For the text-containing cell, return its midpoint in (X, Y) coordinate format. 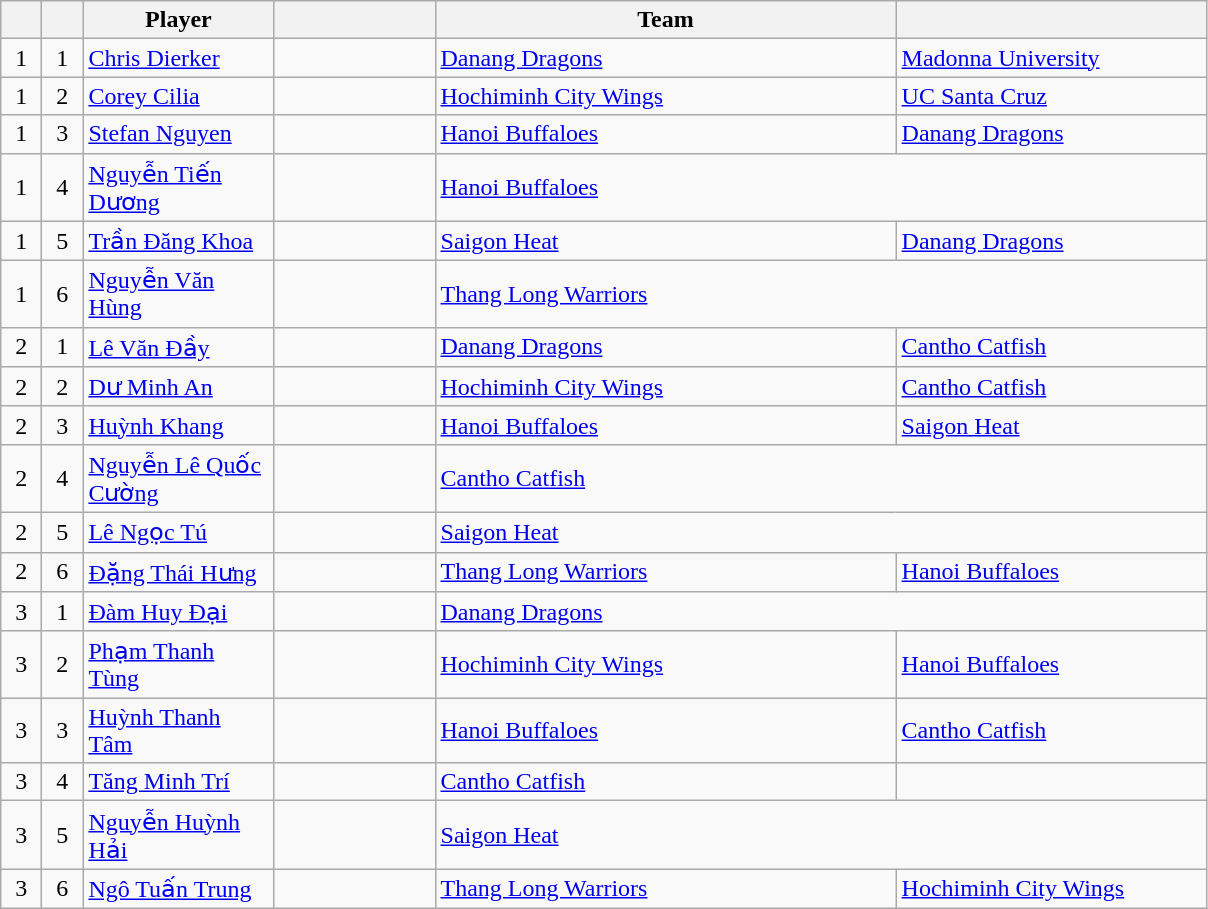
Corey Cilia (178, 96)
Team (666, 20)
Huỳnh Thanh Tâm (178, 730)
Nguyễn Tiến Dương (178, 187)
Trần Đăng Khoa (178, 241)
Madonna University (1052, 58)
Tăng Minh Trí (178, 782)
Nguyễn Lê Quốc Cường (178, 478)
Lê Văn Đầy (178, 347)
Stefan Nguyen (178, 134)
Chris Dierker (178, 58)
Nguyễn Văn Hùng (178, 294)
Player (178, 20)
Lê Ngọc Tú (178, 532)
Đàm Huy Đại (178, 612)
Phạm Thanh Tùng (178, 664)
UC Santa Cruz (1052, 96)
Dư Minh An (178, 387)
Đặng Thái Hưng (178, 572)
Nguyễn Huỳnh Hải (178, 835)
Ngô Tuấn Trung (178, 889)
Huỳnh Khang (178, 425)
